Return (x, y) of the center of cell containing provided text 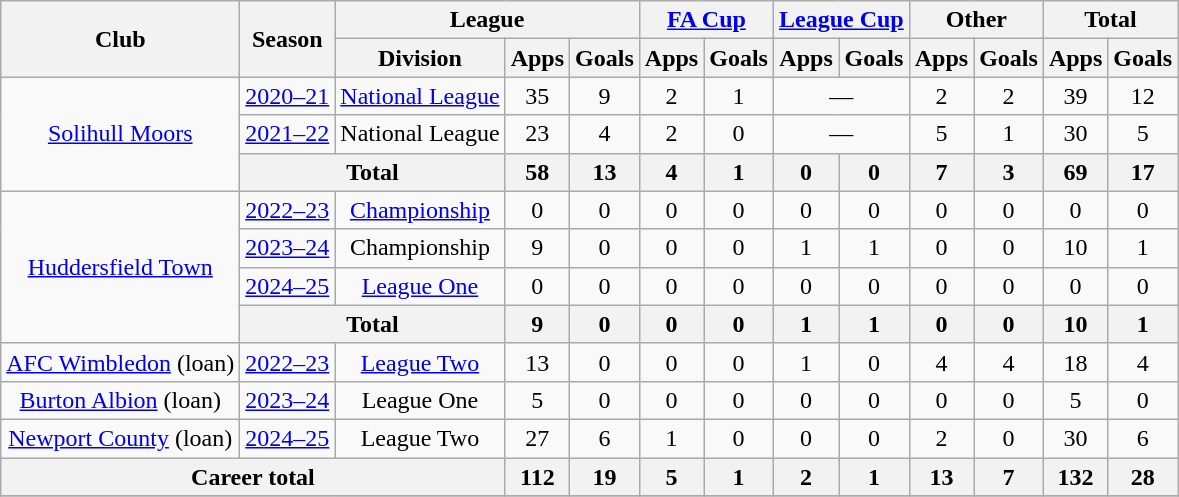
132 (1075, 477)
Season (288, 39)
Career total (253, 477)
28 (1143, 477)
112 (537, 477)
Division (420, 58)
23 (537, 134)
Solihull Moors (120, 134)
12 (1143, 96)
39 (1075, 96)
19 (605, 477)
18 (1075, 362)
League Cup (841, 20)
Club (120, 39)
League (487, 20)
Huddersfield Town (120, 267)
AFC Wimbledon (loan) (120, 362)
Burton Albion (loan) (120, 400)
FA Cup (706, 20)
3 (1009, 172)
2020–21 (288, 96)
35 (537, 96)
69 (1075, 172)
27 (537, 438)
Other (976, 20)
Newport County (loan) (120, 438)
58 (537, 172)
17 (1143, 172)
2021–22 (288, 134)
